Locate the cell with the specified text and output its [x, y] center coordinate. 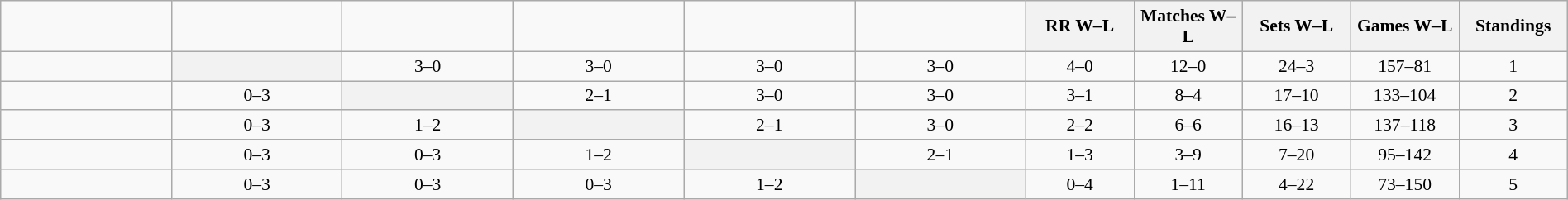
4–0 [1080, 66]
4 [1513, 155]
7–20 [1297, 155]
73–150 [1404, 184]
Games W–L [1404, 26]
Sets W–L [1297, 26]
95–142 [1404, 155]
2 [1513, 96]
12–0 [1188, 66]
3–9 [1188, 155]
2–2 [1080, 126]
1 [1513, 66]
137–118 [1404, 126]
RR W–L [1080, 26]
3–1 [1080, 96]
3 [1513, 126]
157–81 [1404, 66]
133–104 [1404, 96]
24–3 [1297, 66]
4–22 [1297, 184]
16–13 [1297, 126]
1–11 [1188, 184]
8–4 [1188, 96]
Matches W–L [1188, 26]
0–4 [1080, 184]
5 [1513, 184]
1–3 [1080, 155]
17–10 [1297, 96]
6–6 [1188, 126]
Standings [1513, 26]
